Detect which cell encompasses the target text, then output its (X, Y) center coordinate. 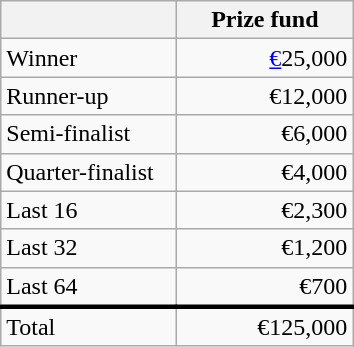
Prize fund (265, 20)
€6,000 (265, 134)
Total (89, 327)
€700 (265, 287)
Last 16 (89, 210)
€1,200 (265, 248)
Winner (89, 58)
€25,000 (265, 58)
Semi-finalist (89, 134)
€12,000 (265, 96)
Quarter-finalist (89, 172)
Last 64 (89, 287)
Runner-up (89, 96)
€125,000 (265, 327)
Last 32 (89, 248)
€2,300 (265, 210)
€4,000 (265, 172)
